Identify which cell holds the provided text, then report its (X, Y) central coordinate. 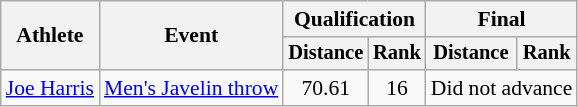
Joe Harris (50, 88)
16 (397, 88)
Event (191, 36)
70.61 (326, 88)
Final (502, 19)
Qualification (354, 19)
Did not advance (502, 88)
Men's Javelin throw (191, 88)
Athlete (50, 36)
